Provide the (x, y) coordinate of the cell's center where the given text is located.  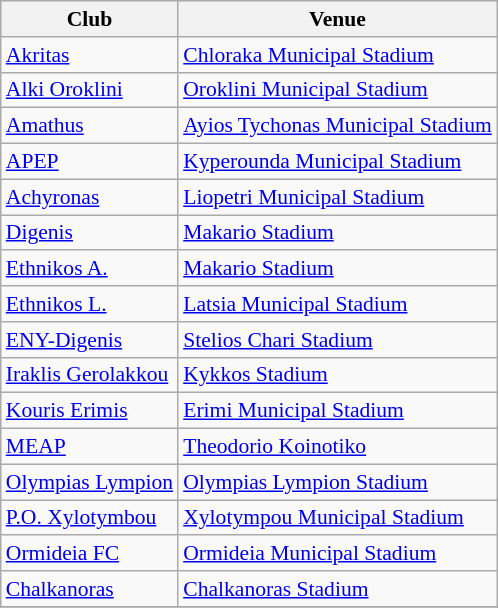
Erimi Municipal Stadium (338, 411)
Akritas (90, 55)
Chalkanoras Stadium (338, 589)
Ethnikos L. (90, 304)
Olympias Lympion Stadium (338, 482)
Ethnikos A. (90, 269)
Kykkos Stadium (338, 375)
Chalkanoras (90, 589)
Chloraka Municipal Stadium (338, 55)
Club (90, 19)
Ayios Tychonas Municipal Stadium (338, 126)
Latsia Municipal Stadium (338, 304)
Iraklis Gerolakkou (90, 375)
Ormideia Municipal Stadium (338, 554)
MEAP (90, 447)
Liopetri Municipal Stadium (338, 197)
Amathus (90, 126)
Kyperounda Municipal Stadium (338, 162)
Theodorio Koinotiko (338, 447)
Kouris Erimis (90, 411)
Achyronas (90, 197)
P.O. Xylotymbou (90, 518)
Xylotympou Municipal Stadium (338, 518)
Alki Oroklini (90, 90)
APEP (90, 162)
ENY-Digenis (90, 340)
Oroklini Municipal Stadium (338, 90)
Digenis (90, 233)
Ormideia FC (90, 554)
Olympias Lympion (90, 482)
Stelios Chari Stadium (338, 340)
Venue (338, 19)
